For the text-containing cell, return its midpoint in (X, Y) coordinate format. 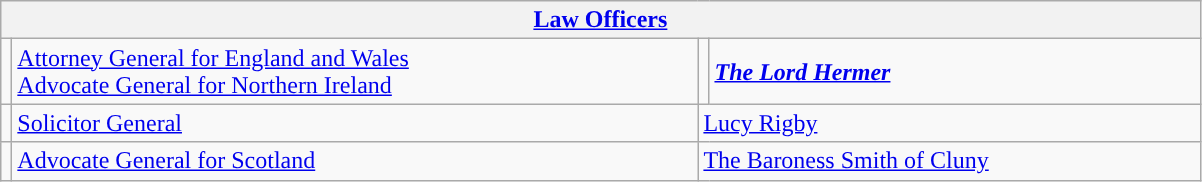
The Baroness Smith of Cluny (949, 161)
Solicitor General (355, 123)
Attorney General for England and WalesAdvocate General for Northern Ireland (355, 72)
Lucy Rigby (949, 123)
Advocate General for Scotland (355, 161)
The Lord Hermer (954, 72)
Law Officers (600, 20)
